Detect which cell encompasses the target text, then output its (x, y) center coordinate. 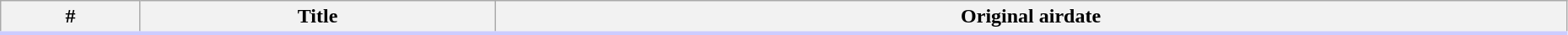
Original airdate (1031, 17)
# (71, 17)
Title (317, 17)
